Pinpoint the cell where the given text exists, returning its [X, Y] midpoint coordinate. 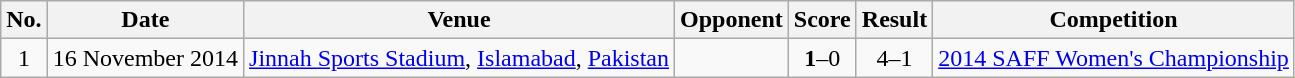
Date [145, 20]
Competition [1114, 20]
16 November 2014 [145, 58]
2014 SAFF Women's Championship [1114, 58]
Venue [460, 20]
1 [24, 58]
Jinnah Sports Stadium, Islamabad, Pakistan [460, 58]
No. [24, 20]
1–0 [822, 58]
Result [894, 20]
Score [822, 20]
4–1 [894, 58]
Opponent [732, 20]
